For the text-containing cell, return its midpoint in [X, Y] coordinate format. 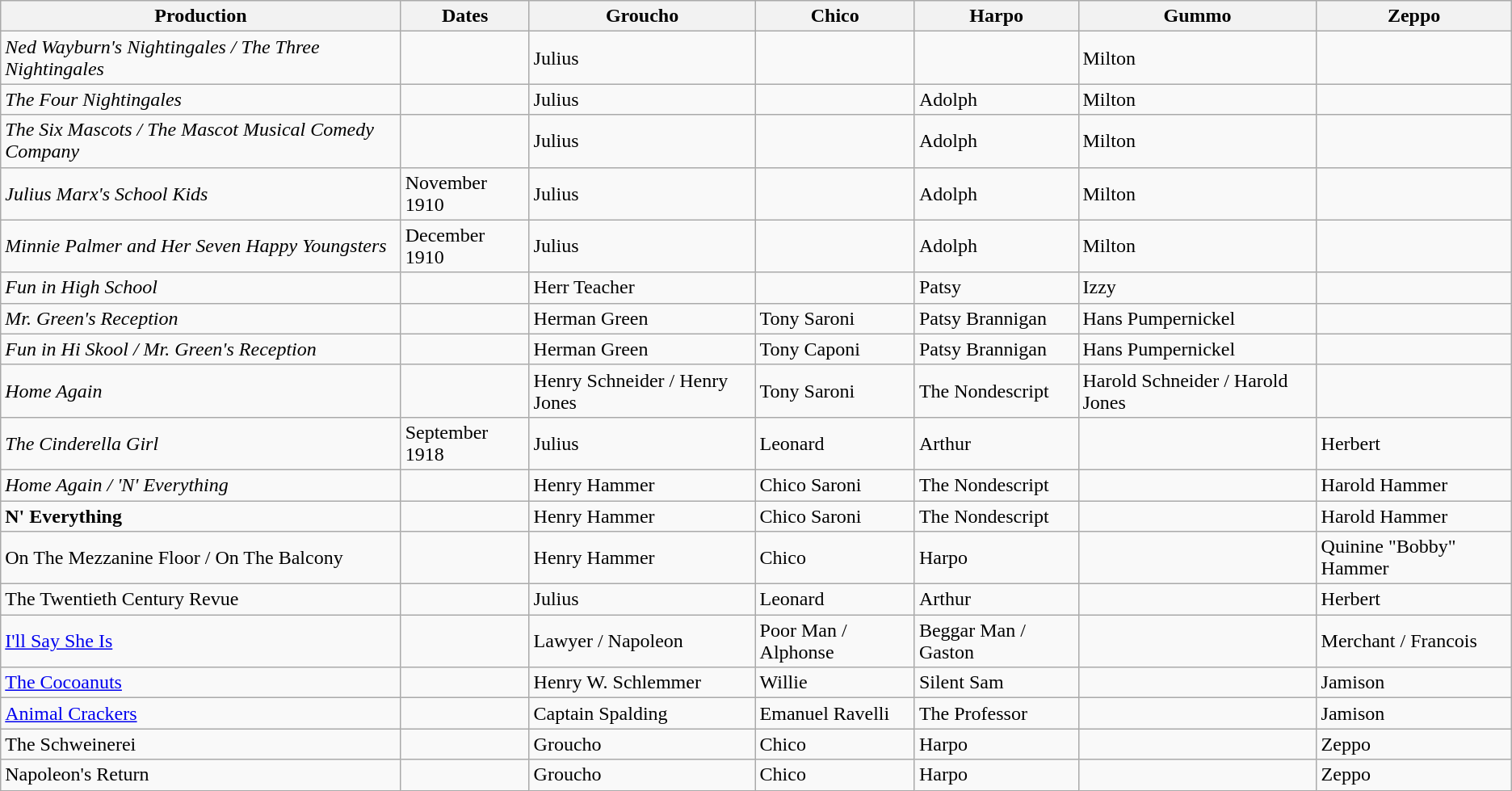
Dates [465, 16]
Emanuel Ravelli [835, 713]
Napoleon's Return [200, 775]
Merchant / Francois [1413, 642]
Herr Teacher [642, 288]
The Four Nightingales [200, 99]
Fun in High School [200, 288]
November 1910 [465, 194]
I'll Say She Is [200, 642]
Henry W. Schlemmer [642, 683]
The Cinderella Girl [200, 443]
The Twentieth Century Revue [200, 600]
The Six Mascots / The Mascot Musical Comedy Company [200, 141]
Minnie Palmer and Her Seven Happy Youngsters [200, 246]
Home Again [200, 391]
Willie [835, 683]
December 1910 [465, 246]
Ned Wayburn's Nightingales / The Three Nightingales [200, 58]
The Cocoanuts [200, 683]
The Professor [997, 713]
September 1918 [465, 443]
On The Mezzanine Floor / On The Balcony [200, 557]
Julius Marx's School Kids [200, 194]
Tony Caponi [835, 349]
Mr. Green's Reception [200, 318]
Poor Man / Alphonse [835, 642]
The Schweinerei [200, 744]
Silent Sam [997, 683]
Beggar Man / Gaston [997, 642]
N' Everything [200, 516]
Fun in Hi Skool / Mr. Green's Reception [200, 349]
Harold Schneider / Harold Jones [1197, 391]
Animal Crackers [200, 713]
Quinine "Bobby" Hammer [1413, 557]
Izzy [1197, 288]
Henry Schneider / Henry Jones [642, 391]
Patsy [997, 288]
Gummo [1197, 16]
Lawyer / Napoleon [642, 642]
Home Again / 'N' Everything [200, 485]
Production [200, 16]
Captain Spalding [642, 713]
